Extract the [x, y] coordinate from the center of the cell holding the provided text.  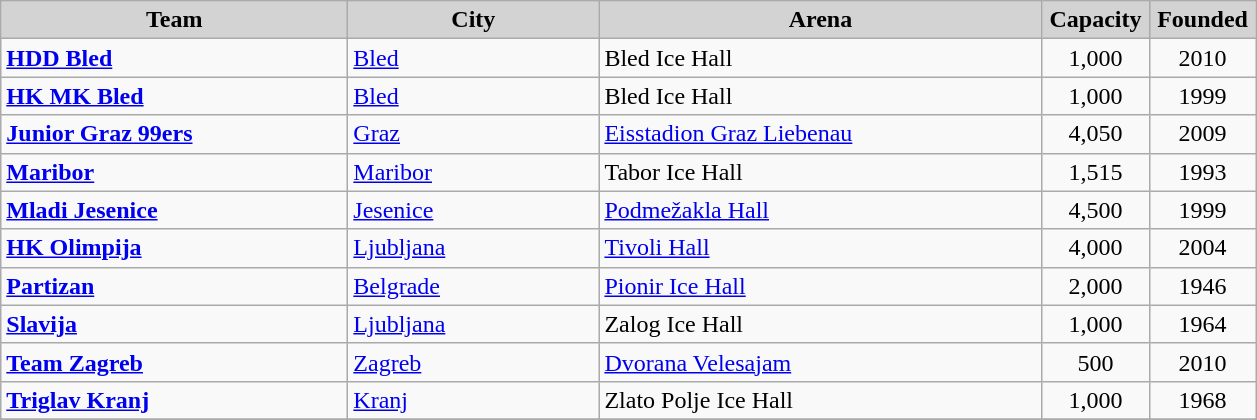
HDD Bled [174, 58]
4,000 [1096, 248]
Junior Graz 99ers [174, 134]
Pionir Ice Hall [820, 286]
4,050 [1096, 134]
Arena [820, 20]
Tabor Ice Hall [820, 172]
Eisstadion Graz Liebenau [820, 134]
Jesenice [474, 210]
Founded [1202, 20]
Tivoli Hall [820, 248]
Zalog Ice Hall [820, 324]
1,515 [1096, 172]
Belgrade [474, 286]
Team Zagreb [174, 362]
1993 [1202, 172]
Graz [474, 134]
Partizan [174, 286]
Zagreb [474, 362]
Kranj [474, 400]
2004 [1202, 248]
Team [174, 20]
1964 [1202, 324]
Mladi Jesenice [174, 210]
HK Olimpija [174, 248]
4,500 [1096, 210]
1946 [1202, 286]
1968 [1202, 400]
2009 [1202, 134]
Podmežakla Hall [820, 210]
Zlato Polje Ice Hall [820, 400]
Slavija [174, 324]
Capacity [1096, 20]
Triglav Kranj [174, 400]
Dvorana Velesajam [820, 362]
2,000 [1096, 286]
500 [1096, 362]
HK MK Bled [174, 96]
City [474, 20]
